Search for the cell housing the specified text and yield its (X, Y) center coordinate. 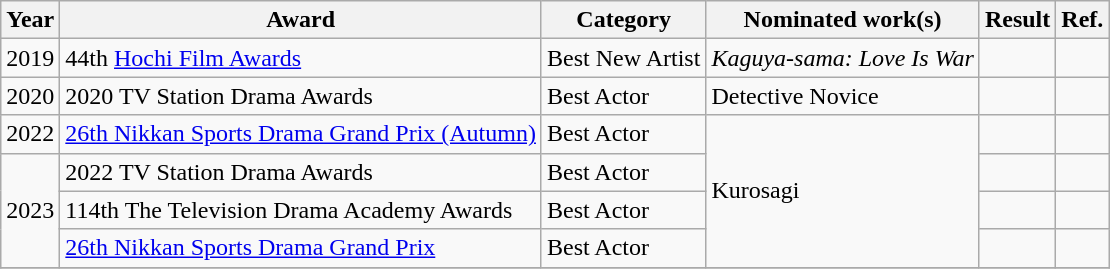
26th Nikkan Sports Drama Grand Prix (Autumn) (301, 134)
Award (301, 20)
Ref. (1082, 20)
Kaguya-sama: Love Is War (842, 58)
Detective Novice (842, 96)
2023 (30, 210)
Kurosagi (842, 191)
Result (1017, 20)
2022 TV Station Drama Awards (301, 172)
Best New Artist (623, 58)
2022 (30, 134)
Nominated work(s) (842, 20)
Category (623, 20)
44th Hochi Film Awards (301, 58)
Year (30, 20)
2020 (30, 96)
114th The Television Drama Academy Awards (301, 210)
2019 (30, 58)
2020 TV Station Drama Awards (301, 96)
26th Nikkan Sports Drama Grand Prix (301, 248)
